Detect which cell encompasses the target text, then output its [x, y] center coordinate. 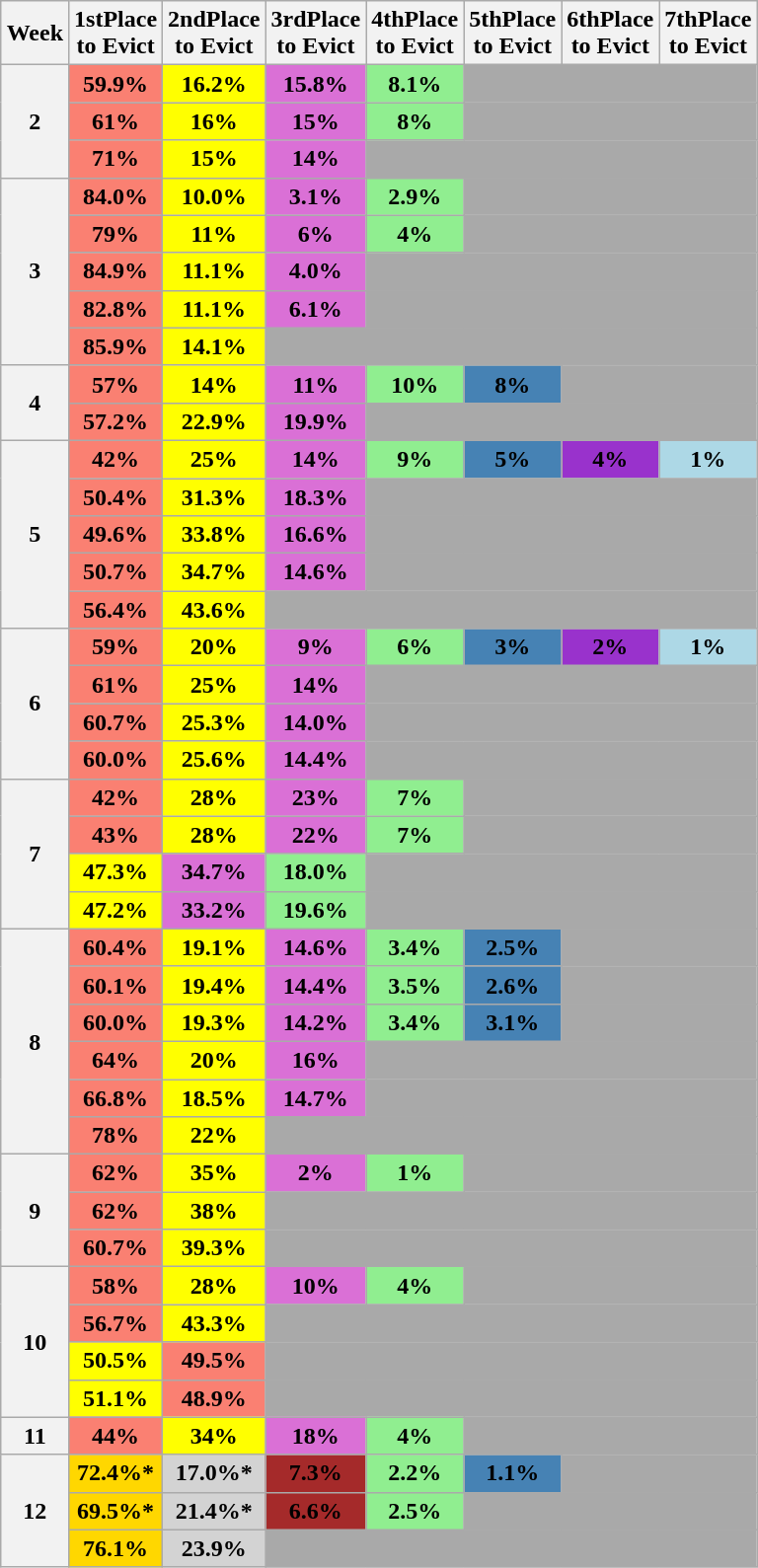
Week [35, 34]
3 [35, 271]
17.0%* [214, 1473]
6thPlaceto Evict [610, 34]
50.4% [116, 496]
2.6% [513, 985]
19.4% [214, 985]
10.0% [214, 196]
16.2% [214, 84]
71% [116, 159]
7.3% [316, 1473]
21.4%* [214, 1511]
5 [35, 534]
72.4%* [116, 1473]
14.0% [316, 722]
1stPlaceto Evict [116, 34]
51.1% [116, 1398]
78% [116, 1136]
82.8% [116, 309]
19.1% [214, 947]
18.0% [316, 872]
3% [513, 647]
69.5%* [116, 1511]
31.3% [214, 496]
2.9% [415, 196]
44% [116, 1436]
9 [35, 1211]
4thPlaceto Evict [415, 34]
84.0% [116, 196]
18.5% [214, 1098]
60.4% [116, 947]
25.6% [214, 760]
35% [214, 1173]
4.0% [316, 271]
19.3% [214, 1022]
18.3% [316, 496]
7 [35, 854]
16.6% [316, 535]
49.5% [214, 1361]
10 [35, 1342]
22.9% [214, 421]
49.6% [116, 535]
76.1% [116, 1548]
64% [116, 1060]
5% [513, 459]
2 [35, 121]
57.2% [116, 421]
6 [35, 704]
39.3% [214, 1248]
3.5% [415, 985]
6.1% [316, 309]
48.9% [214, 1398]
85.9% [116, 346]
60.1% [116, 985]
1.1% [513, 1473]
7thPlaceto Evict [709, 34]
33.8% [214, 535]
58% [116, 1286]
79% [116, 234]
43% [116, 835]
11 [35, 1436]
2ndPlaceto Evict [214, 34]
14.1% [214, 346]
8 [35, 1041]
47.2% [116, 910]
19.6% [316, 910]
59% [116, 647]
12 [35, 1511]
84.9% [116, 271]
5thPlaceto Evict [513, 34]
50.5% [116, 1361]
56.7% [116, 1323]
34% [214, 1436]
6.6% [316, 1511]
47.3% [116, 872]
8.1% [415, 84]
14.2% [316, 1022]
43.3% [214, 1323]
18% [316, 1436]
57% [116, 384]
15.8% [316, 84]
2.2% [415, 1473]
23.9% [214, 1548]
38% [214, 1211]
59.9% [116, 84]
33.2% [214, 910]
4 [35, 403]
25.3% [214, 722]
3rdPlaceto Evict [316, 34]
14.7% [316, 1098]
50.7% [116, 572]
43.6% [214, 610]
66.8% [116, 1098]
23% [316, 797]
19.9% [316, 421]
56.4% [116, 610]
